Scan for the cell matching the given text and deliver its (x, y) coordinate at center. 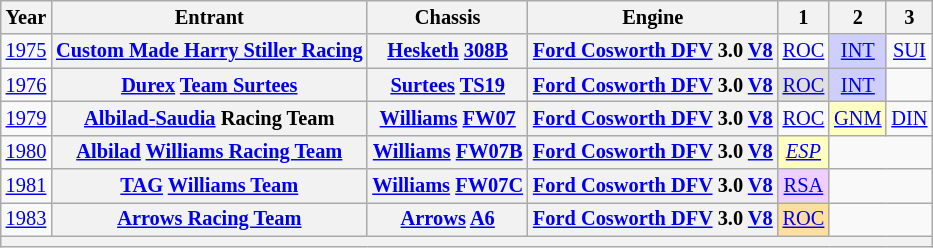
GNM (858, 118)
Durex Team Surtees (209, 85)
1 (804, 17)
Custom Made Harry Stiller Racing (209, 51)
Albilad-Saudia Racing Team (209, 118)
Williams FW07 (448, 118)
1981 (26, 186)
Surtees TS19 (448, 85)
1983 (26, 219)
Arrows Racing Team (209, 219)
DIN (909, 118)
Entrant (209, 17)
ESP (804, 152)
3 (909, 17)
1979 (26, 118)
Year (26, 17)
2 (858, 17)
Arrows A6 (448, 219)
Williams FW07B (448, 152)
TAG Williams Team (209, 186)
Albilad Williams Racing Team (209, 152)
Hesketh 308B (448, 51)
Engine (653, 17)
SUI (909, 51)
Chassis (448, 17)
Williams FW07C (448, 186)
1976 (26, 85)
RSA (804, 186)
1975 (26, 51)
1980 (26, 152)
